Output the [X, Y] coordinate of the center of the cell containing the given text.  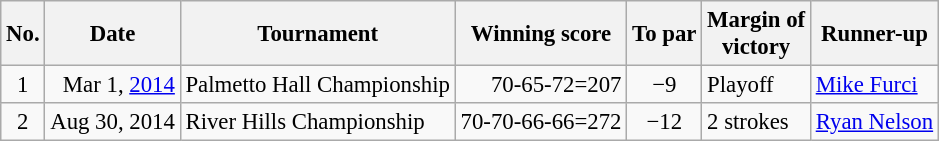
Ryan Nelson [874, 122]
No. [23, 34]
2 strokes [756, 122]
To par [664, 34]
Margin ofvictory [756, 34]
Date [112, 34]
Runner-up [874, 34]
River Hills Championship [318, 122]
Aug 30, 2014 [112, 122]
Tournament [318, 34]
Palmetto Hall Championship [318, 85]
2 [23, 122]
−9 [664, 85]
−12 [664, 122]
70-65-72=207 [541, 85]
Winning score [541, 34]
Playoff [756, 85]
1 [23, 85]
Mar 1, 2014 [112, 85]
Mike Furci [874, 85]
70-70-66-66=272 [541, 122]
